For the text-containing cell, return its midpoint in (x, y) coordinate format. 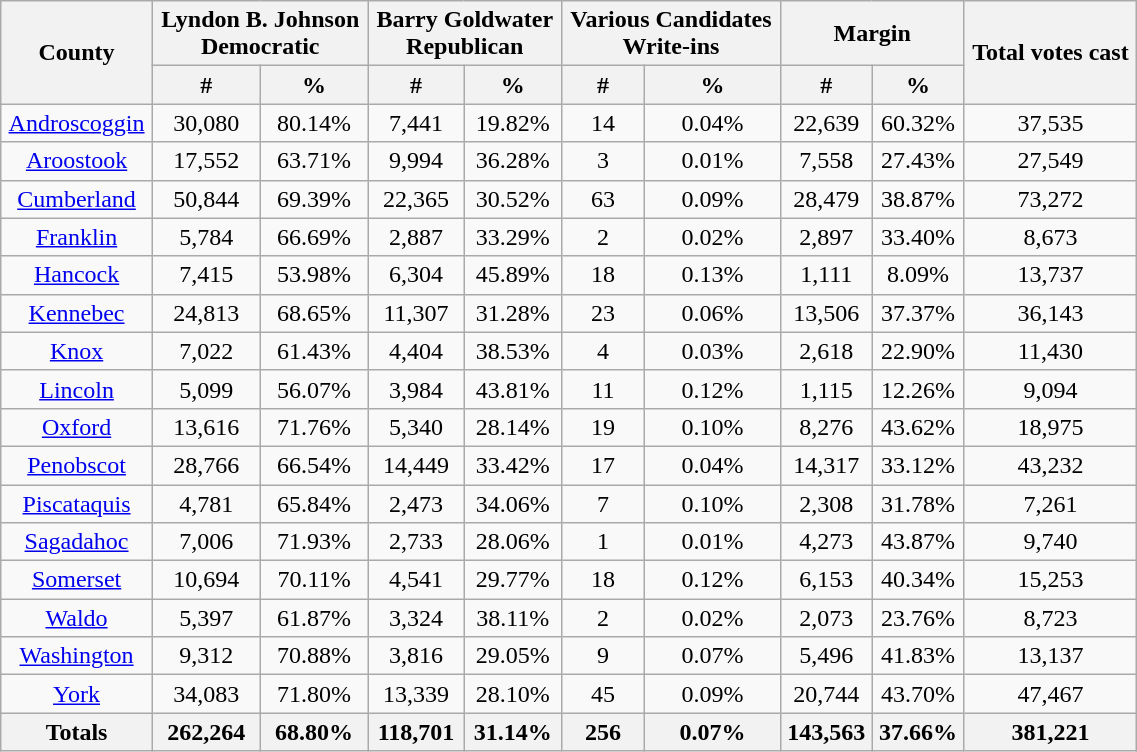
19 (604, 427)
14 (604, 123)
Sagadahoc (77, 542)
7,558 (826, 161)
71.80% (314, 694)
262,264 (206, 732)
Totals (77, 732)
30,080 (206, 123)
11 (604, 389)
10,694 (206, 580)
2,887 (416, 237)
0.06% (712, 313)
33.29% (512, 237)
4,404 (416, 351)
47,467 (1050, 694)
7,441 (416, 123)
County (77, 52)
9,740 (1050, 542)
43,232 (1050, 465)
30.52% (512, 199)
65.84% (314, 503)
Cumberland (77, 199)
70.88% (314, 656)
12.26% (918, 389)
3,984 (416, 389)
256 (604, 732)
29.77% (512, 580)
4,781 (206, 503)
7 (604, 503)
7,261 (1050, 503)
5,397 (206, 618)
8,723 (1050, 618)
14,317 (826, 465)
43.87% (918, 542)
381,221 (1050, 732)
34.06% (512, 503)
2,897 (826, 237)
27.43% (918, 161)
33.40% (918, 237)
68.80% (314, 732)
31.78% (918, 503)
56.07% (314, 389)
15,253 (1050, 580)
43.81% (512, 389)
70.11% (314, 580)
63 (604, 199)
Aroostook (77, 161)
2,733 (416, 542)
18,975 (1050, 427)
0.13% (712, 275)
Washington (77, 656)
38.87% (918, 199)
53.98% (314, 275)
23 (604, 313)
33.42% (512, 465)
3 (604, 161)
73,272 (1050, 199)
11,307 (416, 313)
50,844 (206, 199)
Lyndon B. JohnsonDemocratic (260, 34)
2,308 (826, 503)
28.06% (512, 542)
28,766 (206, 465)
8,276 (826, 427)
69.39% (314, 199)
143,563 (826, 732)
2,618 (826, 351)
71.76% (314, 427)
5,099 (206, 389)
41.83% (918, 656)
4,541 (416, 580)
61.87% (314, 618)
31.14% (512, 732)
29.05% (512, 656)
80.14% (314, 123)
1,115 (826, 389)
28,479 (826, 199)
Oxford (77, 427)
7,415 (206, 275)
24,813 (206, 313)
118,701 (416, 732)
5,496 (826, 656)
Hancock (77, 275)
43.70% (918, 694)
40.34% (918, 580)
37.66% (918, 732)
Androscoggin (77, 123)
9,994 (416, 161)
0.03% (712, 351)
8,673 (1050, 237)
Waldo (77, 618)
9,312 (206, 656)
71.93% (314, 542)
5,784 (206, 237)
63.71% (314, 161)
Margin (872, 34)
36,143 (1050, 313)
20,744 (826, 694)
4,273 (826, 542)
13,737 (1050, 275)
17,552 (206, 161)
1 (604, 542)
9,094 (1050, 389)
38.11% (512, 618)
Kennebec (77, 313)
36.28% (512, 161)
11,430 (1050, 351)
13,616 (206, 427)
66.54% (314, 465)
7,006 (206, 542)
61.43% (314, 351)
13,339 (416, 694)
7,022 (206, 351)
2,073 (826, 618)
38.53% (512, 351)
Somerset (77, 580)
Barry GoldwaterRepublican (465, 34)
19.82% (512, 123)
Penobscot (77, 465)
66.69% (314, 237)
Piscataquis (77, 503)
43.62% (918, 427)
13,137 (1050, 656)
2,473 (416, 503)
28.10% (512, 694)
Lincoln (77, 389)
6,153 (826, 580)
68.65% (314, 313)
33.12% (918, 465)
14,449 (416, 465)
45 (604, 694)
31.28% (512, 313)
17 (604, 465)
Various CandidatesWrite-ins (672, 34)
York (77, 694)
22,365 (416, 199)
37.37% (918, 313)
5,340 (416, 427)
3,324 (416, 618)
45.89% (512, 275)
1,111 (826, 275)
60.32% (918, 123)
6,304 (416, 275)
34,083 (206, 694)
27,549 (1050, 161)
28.14% (512, 427)
22,639 (826, 123)
22.90% (918, 351)
13,506 (826, 313)
37,535 (1050, 123)
Total votes cast (1050, 52)
4 (604, 351)
3,816 (416, 656)
8.09% (918, 275)
9 (604, 656)
Franklin (77, 237)
Knox (77, 351)
23.76% (918, 618)
